From the cell containing the given text, extract its center point as (x, y) coordinate. 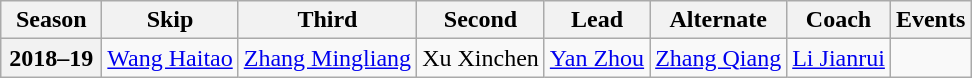
Li Jianrui (839, 58)
Zhang Mingliang (327, 58)
Wang Haitao (170, 58)
Yan Zhou (596, 58)
2018–19 (52, 58)
Alternate (718, 20)
Coach (839, 20)
Skip (170, 20)
Xu Xinchen (481, 58)
Season (52, 20)
Zhang Qiang (718, 58)
Second (481, 20)
Events (930, 20)
Third (327, 20)
Lead (596, 20)
